Search for the cell housing the specified text and yield its [X, Y] center coordinate. 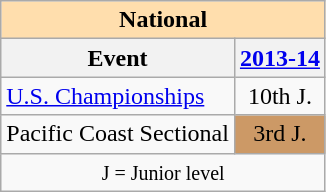
10th J. [280, 96]
Pacific Coast Sectional [118, 134]
U.S. Championships [118, 96]
Event [118, 58]
3rd J. [280, 134]
J = Junior level [164, 172]
2013-14 [280, 58]
National [164, 20]
